Determine the [X, Y] coordinate at the center of the cell enclosing the given text.  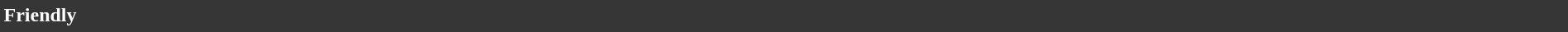
Friendly [784, 15]
